Detect which cell encompasses the target text, then output its (x, y) center coordinate. 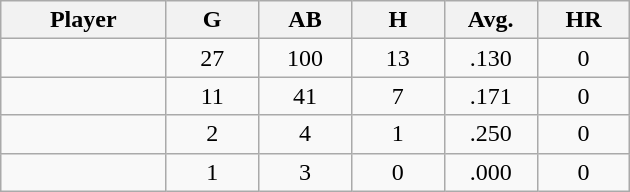
13 (398, 58)
Player (84, 20)
41 (306, 96)
HR (584, 20)
Avg. (490, 20)
27 (212, 58)
H (398, 20)
11 (212, 96)
.000 (490, 172)
100 (306, 58)
.130 (490, 58)
.171 (490, 96)
3 (306, 172)
2 (212, 134)
AB (306, 20)
.250 (490, 134)
G (212, 20)
7 (398, 96)
4 (306, 134)
